Extract the (x, y) coordinate from the center of the cell holding the provided text.  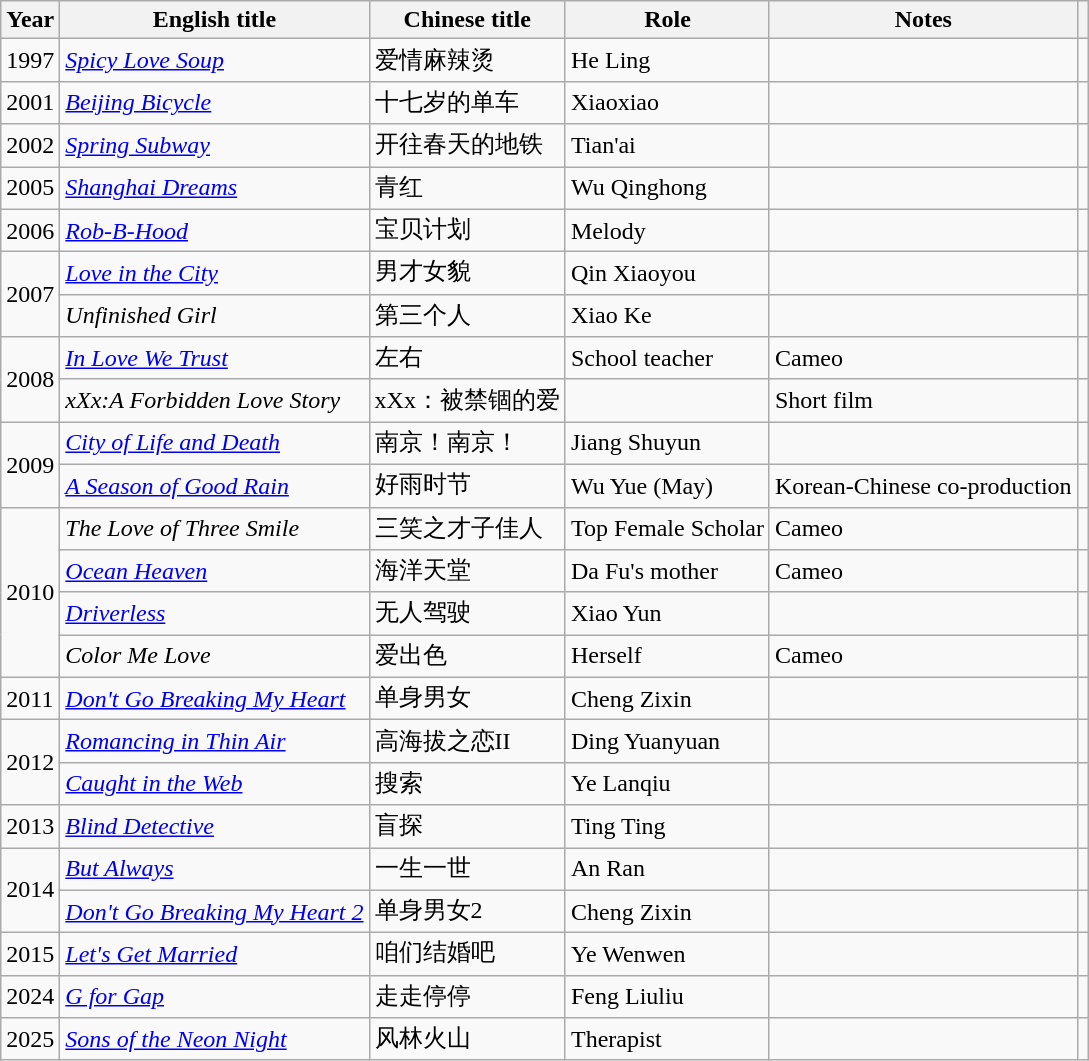
Short film (923, 400)
2013 (30, 826)
Driverless (214, 614)
第三个人 (467, 316)
Don't Go Breaking My Heart (214, 698)
十七岁的单车 (467, 102)
xXx:A Forbidden Love Story (214, 400)
Ting Ting (667, 826)
搜索 (467, 784)
He Ling (667, 60)
Ding Yuanyuan (667, 742)
男才女貌 (467, 274)
Xiao Yun (667, 614)
Wu Yue (May) (667, 486)
青红 (467, 188)
2002 (30, 146)
2009 (30, 464)
Color Me Love (214, 656)
Therapist (667, 1040)
Love in the City (214, 274)
Caught in the Web (214, 784)
English title (214, 20)
But Always (214, 870)
走走停停 (467, 996)
Chinese title (467, 20)
Xiao Ke (667, 316)
Year (30, 20)
A Season of Good Rain (214, 486)
南京！南京！ (467, 444)
左右 (467, 358)
2024 (30, 996)
2010 (30, 592)
宝贝计划 (467, 230)
单身男女2 (467, 912)
爱出色 (467, 656)
Top Female Scholar (667, 528)
2015 (30, 954)
Da Fu's mother (667, 572)
单身男女 (467, 698)
Role (667, 20)
In Love We Trust (214, 358)
Ye Lanqiu (667, 784)
Shanghai Dreams (214, 188)
2025 (30, 1040)
xXx：被禁锢的爱 (467, 400)
An Ran (667, 870)
2008 (30, 380)
咱们结婚吧 (467, 954)
Let's Get Married (214, 954)
1997 (30, 60)
2014 (30, 890)
City of Life and Death (214, 444)
School teacher (667, 358)
Don't Go Breaking My Heart 2 (214, 912)
2011 (30, 698)
无人驾驶 (467, 614)
Spicy Love Soup (214, 60)
2001 (30, 102)
海洋天堂 (467, 572)
Qin Xiaoyou (667, 274)
Romancing in Thin Air (214, 742)
Xiaoxiao (667, 102)
Ye Wenwen (667, 954)
风林火山 (467, 1040)
2012 (30, 762)
Jiang Shuyun (667, 444)
一生一世 (467, 870)
Blind Detective (214, 826)
Unfinished Girl (214, 316)
盲探 (467, 826)
2006 (30, 230)
The Love of Three Smile (214, 528)
Wu Qinghong (667, 188)
Tian'ai (667, 146)
Rob-B-Hood (214, 230)
高海拔之恋II (467, 742)
三笑之才子佳人 (467, 528)
2007 (30, 294)
开往春天的地铁 (467, 146)
Herself (667, 656)
Notes (923, 20)
G for Gap (214, 996)
Ocean Heaven (214, 572)
爱情麻辣烫 (467, 60)
Spring Subway (214, 146)
Feng Liuliu (667, 996)
2005 (30, 188)
Korean-Chinese co-production (923, 486)
Melody (667, 230)
Sons of the Neon Night (214, 1040)
Beijing Bicycle (214, 102)
好雨时节 (467, 486)
